Search for the cell housing the specified text and yield its [x, y] center coordinate. 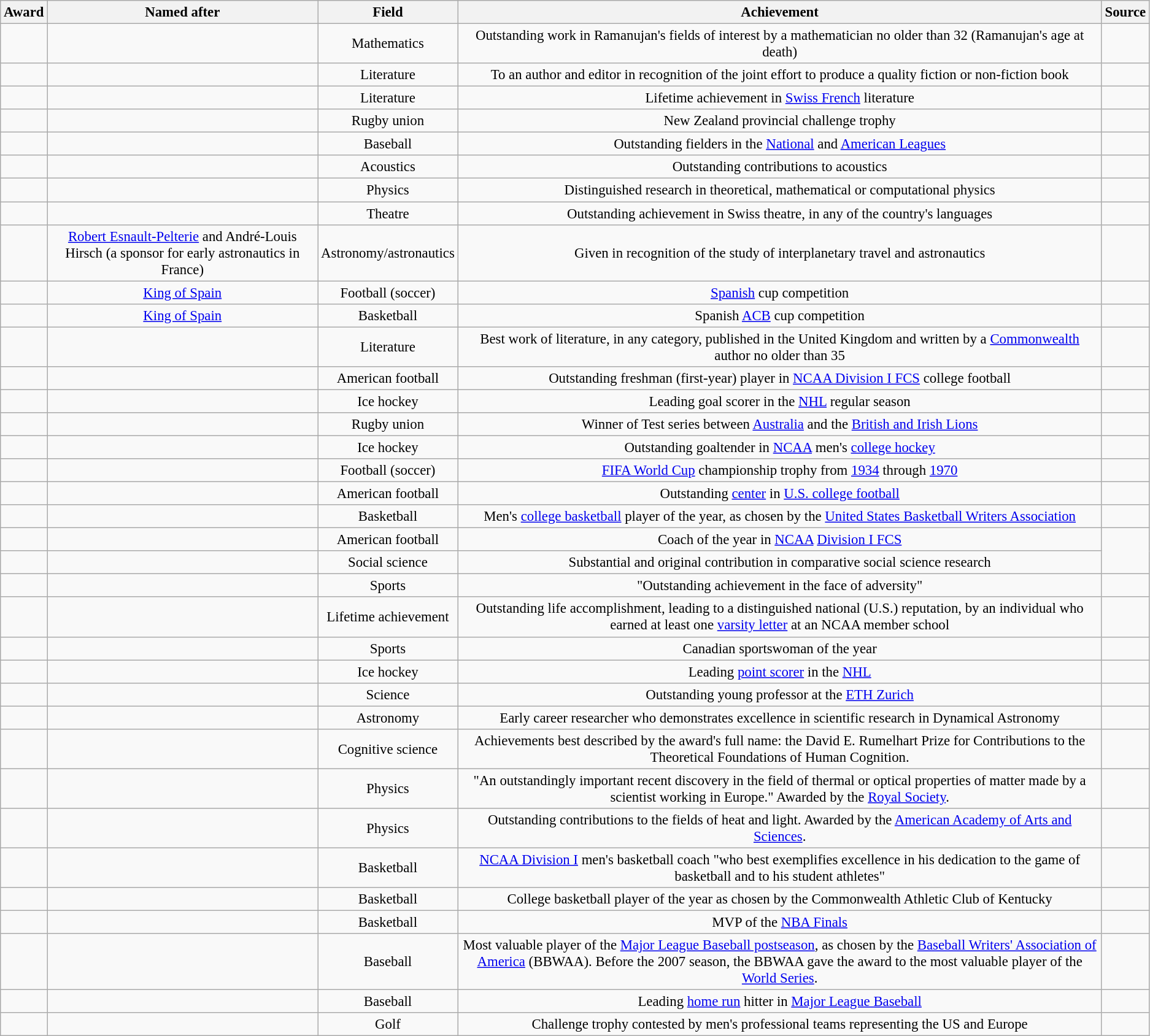
Outstanding fielders in the National and American Leagues [779, 144]
MVP of the NBA Finals [779, 923]
Outstanding center in U.S. college football [779, 494]
Lifetime achievement [388, 617]
To an author and editor in recognition of the joint effort to produce a quality fiction or non-fiction book [779, 75]
Coach of the year in NCAA Division I FCS [779, 540]
Science [388, 694]
Spanish ACB cup competition [779, 315]
Cognitive science [388, 750]
Astronomy [388, 718]
NCAA Division I men's basketball coach "who best exemplifies excellence in his dedication to the game of basketball and to his student athletes" [779, 867]
Source [1125, 12]
Lifetime achievement in Swiss French literature [779, 98]
Outstanding freshman (first-year) player in NCAA Division I FCS college football [779, 378]
Theatre [388, 213]
Leading home run hitter in Major League Baseball [779, 1002]
Field [388, 12]
Astronomy/astronautics [388, 253]
Outstanding contributions to acoustics [779, 167]
College basketball player of the year as chosen by the Commonwealth Athletic Club of Kentucky [779, 899]
Outstanding young professor at the ETH Zurich [779, 694]
Best work of literature, in any category, published in the United Kingdom and written by a Commonwealth author no older than 35 [779, 347]
Achievement [779, 12]
Named after [183, 12]
Robert Esnault-Pelterie and André-Louis Hirsch (a sponsor for early astronautics in France) [183, 253]
Mathematics [388, 44]
Leading goal scorer in the NHL regular season [779, 401]
Challenge trophy contested by men's professional teams representing the US and Europe [779, 1024]
Men's college basketball player of the year, as chosen by the United States Basketball Writers Association [779, 516]
FIFA World Cup championship trophy from 1934 through 1970 [779, 470]
Social science [388, 562]
Distinguished research in theoretical, mathematical or computational physics [779, 190]
Given in recognition of the study of interplanetary travel and astronautics [779, 253]
Substantial and original contribution in comparative social science research [779, 562]
Acoustics [388, 167]
Outstanding work in Ramanujan's fields of interest by a mathematician no older than 32 (Ramanujan's age at death) [779, 44]
Golf [388, 1024]
Leading point scorer in the NHL [779, 672]
Outstanding contributions to the fields of heat and light. Awarded by the American Academy of Arts and Sciences. [779, 828]
New Zealand provincial challenge trophy [779, 121]
Outstanding achievement in Swiss theatre, in any of the country's languages [779, 213]
"Outstanding achievement in the face of adversity" [779, 586]
Outstanding goaltender in NCAA men's college hockey [779, 447]
Spanish cup competition [779, 293]
Early career researcher who demonstrates excellence in scientific research in Dynamical Astronomy [779, 718]
Award [24, 12]
Winner of Test series between Australia and the British and Irish Lions [779, 424]
Canadian sportswoman of the year [779, 648]
